Return (x, y) of the center of cell containing provided text 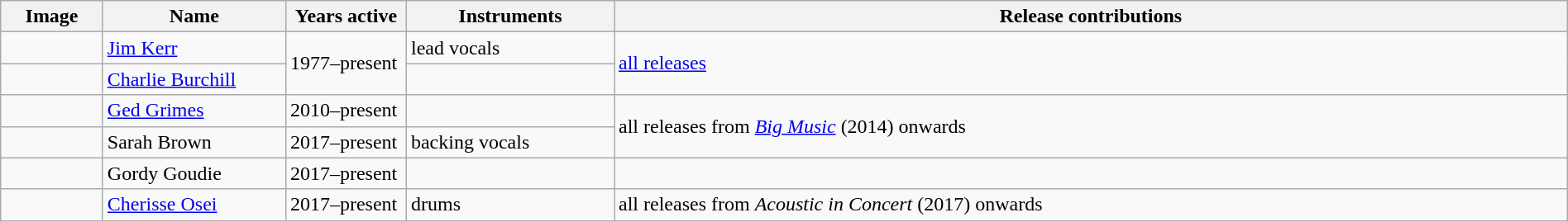
backing vocals (509, 142)
Image (52, 17)
drums (509, 205)
Ged Grimes (194, 111)
Jim Kerr (194, 48)
Name (194, 17)
2010–present (346, 111)
Release contributions (1090, 17)
Cherisse Osei (194, 205)
lead vocals (509, 48)
Years active (346, 17)
Instruments (509, 17)
Charlie Burchill (194, 79)
all releases (1090, 64)
all releases from Acoustic in Concert (2017) onwards (1090, 205)
Gordy Goudie (194, 173)
1977–present (346, 64)
Sarah Brown (194, 142)
all releases from Big Music (2014) onwards (1090, 126)
